Detect which cell encompasses the target text, then output its [X, Y] center coordinate. 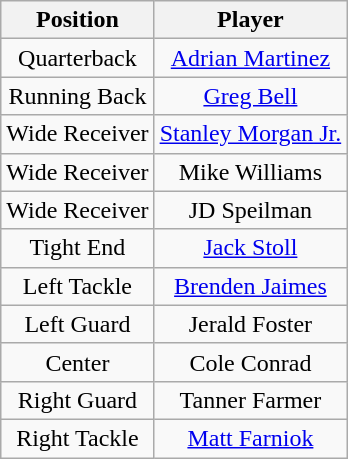
Adrian Martinez [250, 58]
Jack Stoll [250, 248]
Tanner Farmer [250, 400]
Left Tackle [78, 286]
Position [78, 20]
Left Guard [78, 324]
Center [78, 362]
Stanley Morgan Jr. [250, 134]
Brenden Jaimes [250, 286]
Jerald Foster [250, 324]
Quarterback [78, 58]
Right Tackle [78, 438]
Right Guard [78, 400]
Mike Williams [250, 172]
Matt Farniok [250, 438]
Tight End [78, 248]
JD Speilman [250, 210]
Player [250, 20]
Cole Conrad [250, 362]
Greg Bell [250, 96]
Running Back [78, 96]
